Identify which cell holds the provided text, then report its (X, Y) central coordinate. 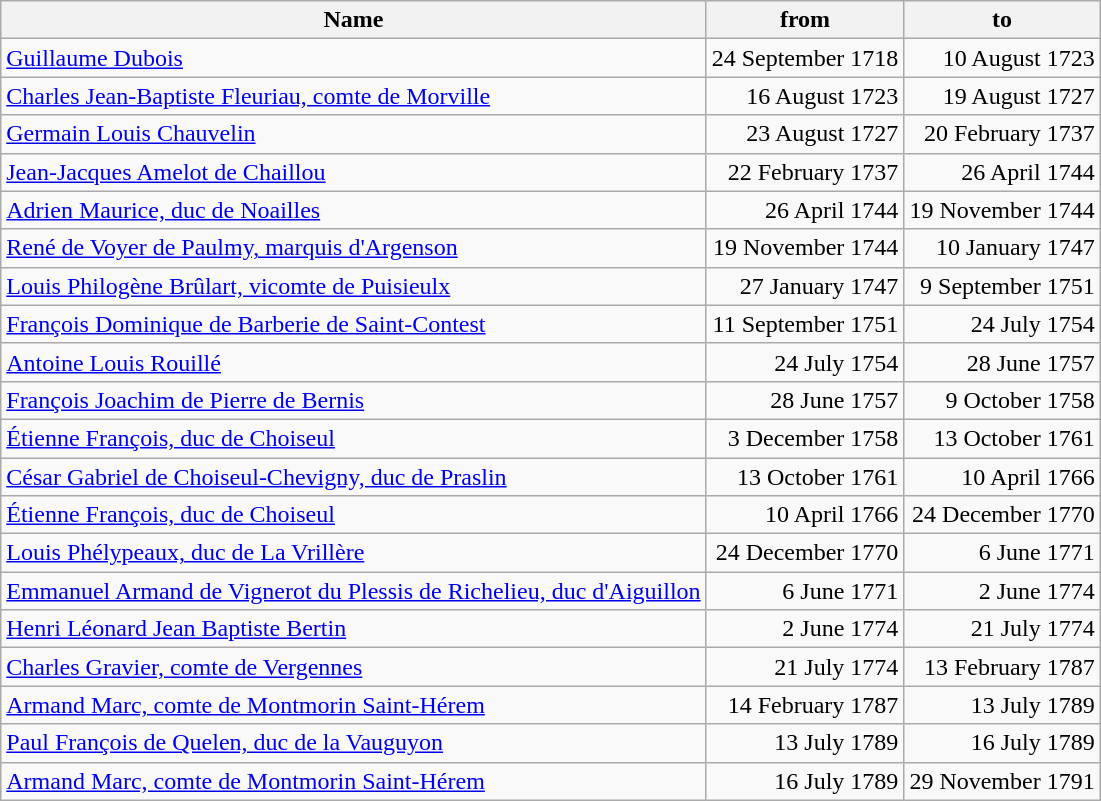
César Gabriel de Choiseul-Chevigny, duc de Praslin (354, 477)
Charles Jean-Baptiste Fleuriau, comte de Morville (354, 96)
16 August 1723 (805, 96)
22 February 1737 (805, 172)
Louis Phélypeaux, duc de La Vrillère (354, 553)
20 February 1737 (1002, 134)
24 September 1718 (805, 58)
René de Voyer de Paulmy, marquis d'Argenson (354, 248)
Germain Louis Chauvelin (354, 134)
10 August 1723 (1002, 58)
3 December 1758 (805, 438)
from (805, 20)
Louis Philogène Brûlart, vicomte de Puisieulx (354, 286)
Emmanuel Armand de Vignerot du Plessis de Richelieu, duc d'Aiguillon (354, 591)
Jean-Jacques Amelot de Chaillou (354, 172)
François Dominique de Barberie de Saint-Contest (354, 324)
13 February 1787 (1002, 667)
Charles Gravier, comte de Vergennes (354, 667)
9 September 1751 (1002, 286)
9 October 1758 (1002, 400)
27 January 1747 (805, 286)
Name (354, 20)
14 February 1787 (805, 705)
Guillaume Dubois (354, 58)
François Joachim de Pierre de Bernis (354, 400)
19 August 1727 (1002, 96)
Antoine Louis Rouillé (354, 362)
11 September 1751 (805, 324)
to (1002, 20)
10 January 1747 (1002, 248)
Paul François de Quelen, duc de la Vauguyon (354, 743)
Henri Léonard Jean Baptiste Bertin (354, 629)
Adrien Maurice, duc de Noailles (354, 210)
23 August 1727 (805, 134)
29 November 1791 (1002, 781)
